Provide the [X, Y] coordinate of the cell's center where the given text is located.  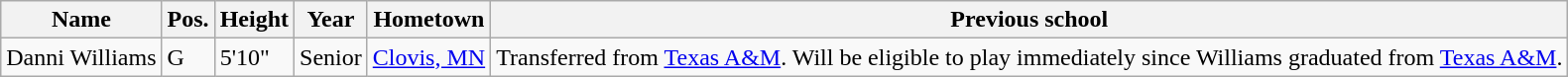
Previous school [1029, 20]
Senior [331, 57]
Name [81, 20]
Height [254, 20]
Hometown [428, 20]
5'10" [254, 57]
Danni Williams [81, 57]
Clovis, MN [428, 57]
Transferred from Texas A&M. Will be eligible to play immediately since Williams graduated from Texas A&M. [1029, 57]
Pos. [188, 20]
Year [331, 20]
G [188, 57]
